From the cell containing the given text, extract its center point as (X, Y) coordinate. 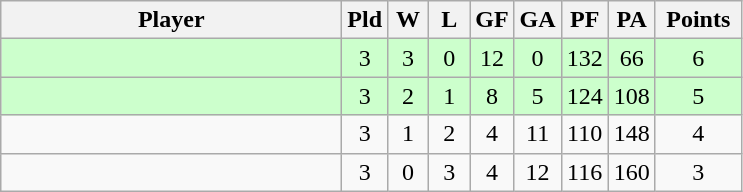
Pld (365, 20)
W (408, 20)
L (450, 20)
66 (632, 58)
116 (584, 172)
PA (632, 20)
GA (538, 20)
6 (698, 58)
148 (632, 134)
108 (632, 96)
Player (172, 20)
160 (632, 172)
8 (492, 96)
110 (584, 134)
132 (584, 58)
124 (584, 96)
Points (698, 20)
11 (538, 134)
PF (584, 20)
GF (492, 20)
